Search for the cell housing the specified text and yield its [X, Y] center coordinate. 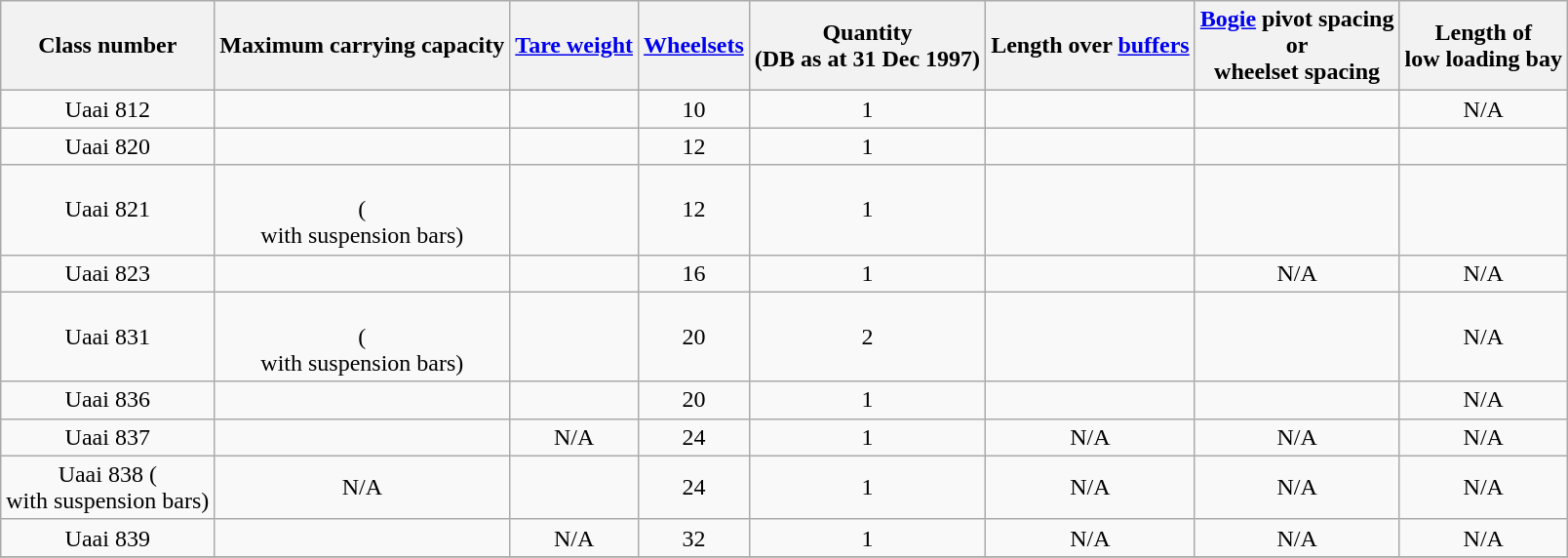
Bogie pivot spacing or wheelset spacing [1297, 46]
Uaai 821 [107, 210]
Uaai 812 [107, 109]
Quantity(DB as at 31 Dec 1997) [867, 46]
Uaai 838 ( with suspension bars) [107, 488]
Length of low loading bay [1483, 46]
16 [694, 273]
Uaai 836 [107, 400]
10 [694, 109]
Class number [107, 46]
Wheelsets [694, 46]
Uaai 837 [107, 437]
Uaai 823 [107, 273]
2 [867, 337]
Uaai 820 [107, 146]
32 [694, 538]
Maximum carrying capacity [363, 46]
Tare weight [574, 46]
Length over buffers [1090, 46]
Uaai 839 [107, 538]
Uaai 831 [107, 337]
